Provide the (x, y) coordinate of the cell's center where the given text is located.  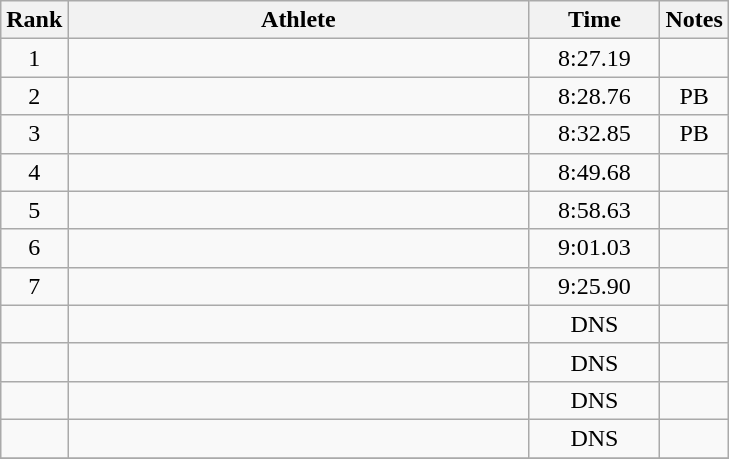
5 (34, 210)
8:49.68 (594, 172)
8:32.85 (594, 134)
2 (34, 96)
6 (34, 248)
8:28.76 (594, 96)
Time (594, 20)
8:58.63 (594, 210)
Rank (34, 20)
3 (34, 134)
1 (34, 58)
7 (34, 286)
9:25.90 (594, 286)
Athlete (298, 20)
8:27.19 (594, 58)
4 (34, 172)
9:01.03 (594, 248)
Notes (694, 20)
